Provide the [X, Y] coordinate of the cell's center where the given text is located.  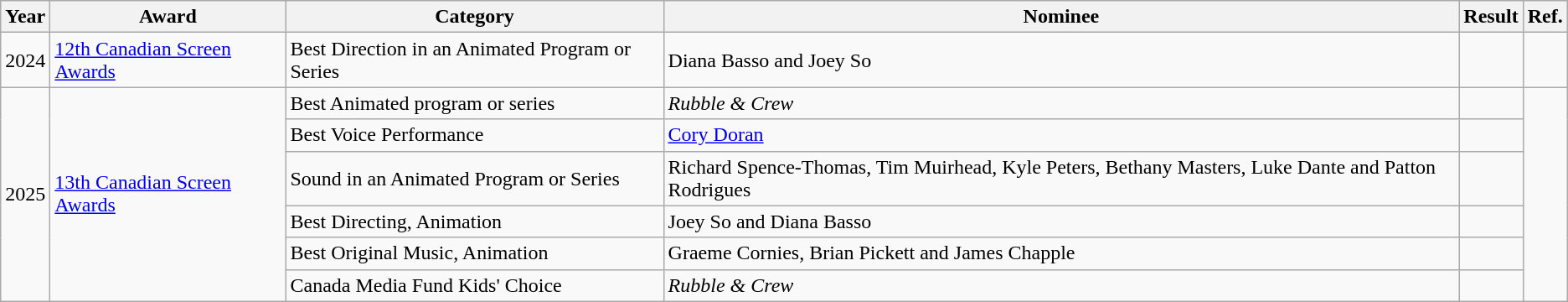
Graeme Cornies, Brian Pickett and James Chapple [1061, 253]
Joey So and Diana Basso [1061, 221]
13th Canadian Screen Awards [168, 195]
2025 [25, 195]
Best Original Music, Animation [474, 253]
Nominee [1061, 17]
Best Animated program or series [474, 103]
Cory Doran [1061, 135]
Category [474, 17]
Best Directing, Animation [474, 221]
Best Voice Performance [474, 135]
Year [25, 17]
Canada Media Fund Kids' Choice [474, 285]
Diana Basso and Joey So [1061, 60]
12th Canadian Screen Awards [168, 60]
Award [168, 17]
Sound in an Animated Program or Series [474, 178]
Result [1491, 17]
2024 [25, 60]
Richard Spence-Thomas, Tim Muirhead, Kyle Peters, Bethany Masters, Luke Dante and Patton Rodrigues [1061, 178]
Ref. [1545, 17]
Best Direction in an Animated Program or Series [474, 60]
